Detect which cell encompasses the target text, then output its [x, y] center coordinate. 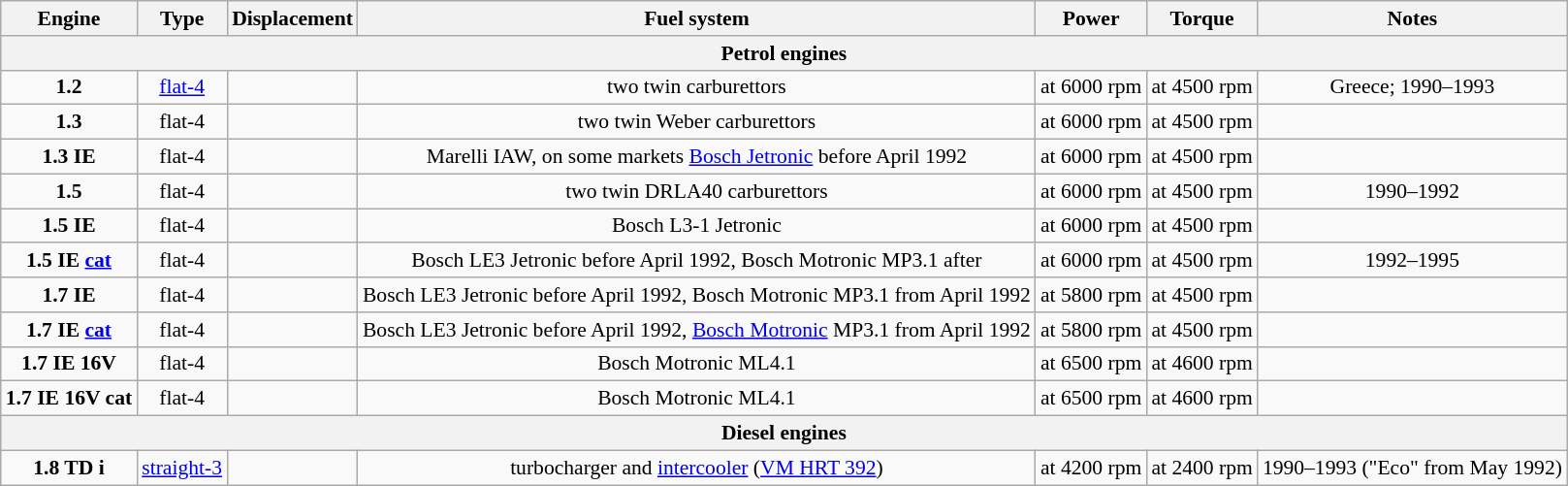
1.8 TD i [69, 468]
Marelli IAW, on some markets Bosch Jetronic before April 1992 [696, 157]
1.3 IE [69, 157]
1.5 [69, 191]
Power [1091, 18]
Fuel system [696, 18]
at 4200 rpm [1091, 468]
1.7 IE 16V [69, 364]
1990–1992 [1412, 191]
Bosch LE3 Jetronic before April 1992, Bosch Motronic MP3.1 after [696, 261]
1992–1995 [1412, 261]
two twin DRLA40 carburettors [696, 191]
two twin Weber carburettors [696, 122]
Engine [69, 18]
1.5 IE [69, 226]
1.3 [69, 122]
Torque [1201, 18]
Diesel engines [784, 434]
Petrol engines [784, 53]
Bosch L3-1 Jetronic [696, 226]
straight-3 [182, 468]
at 2400 rpm [1201, 468]
1.7 IE cat [69, 330]
1990–1993 ("Eco" from May 1992) [1412, 468]
Greece; 1990–1993 [1412, 87]
two twin carburettors [696, 87]
Type [182, 18]
1.5 IE cat [69, 261]
Notes [1412, 18]
turbocharger and intercooler (VM HRT 392) [696, 468]
Displacement [293, 18]
1.2 [69, 87]
1.7 IE [69, 295]
1.7 IE 16V cat [69, 399]
